Return the [x, y] coordinate for the center point of the cell that contains the specified text.  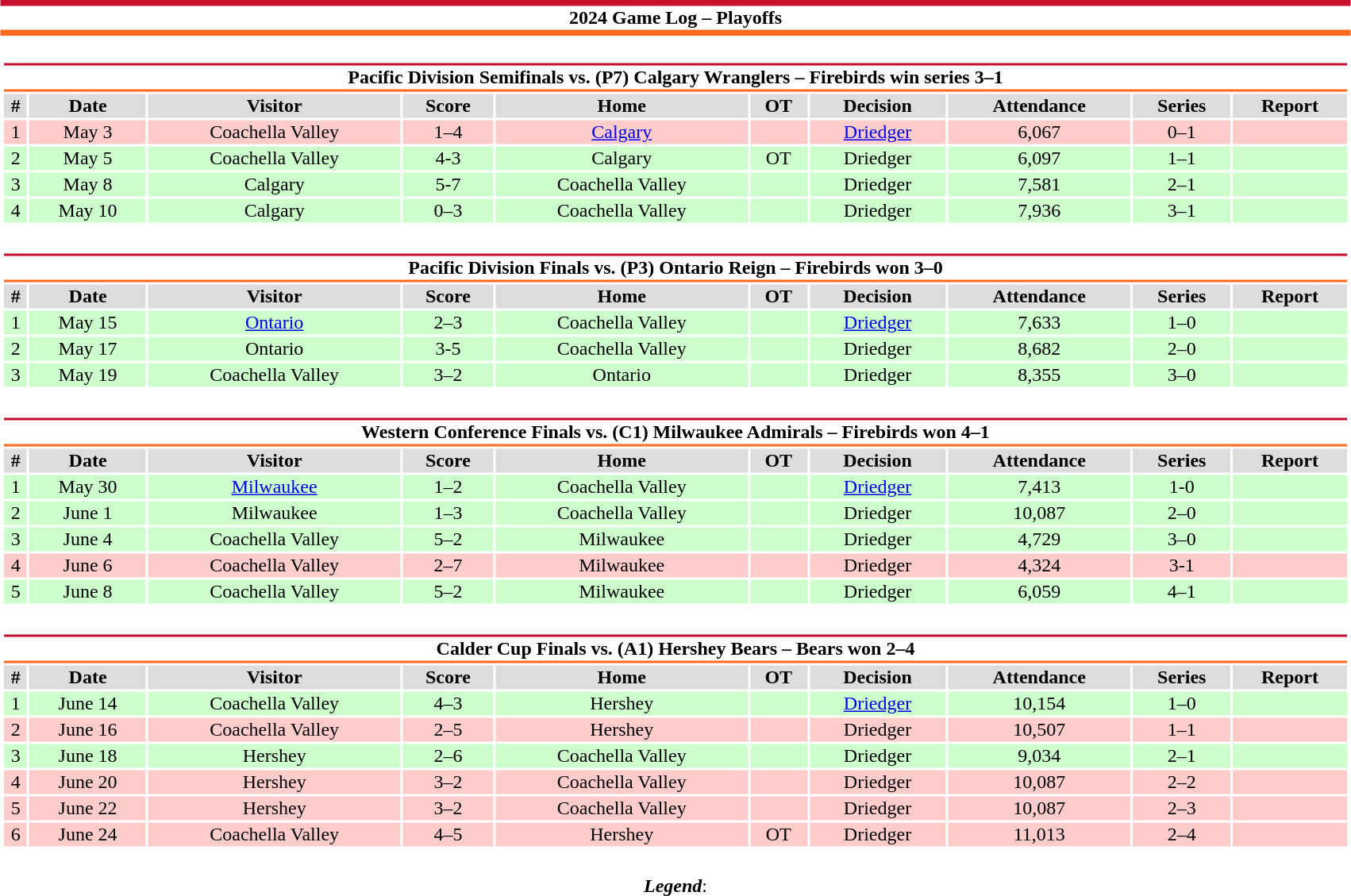
2–7 [448, 566]
3-1 [1181, 566]
11,013 [1039, 834]
6,059 [1039, 591]
May 15 [87, 323]
June 6 [87, 566]
7,936 [1039, 210]
Pacific Division Finals vs. (P3) Ontario Reign – Firebirds won 3–0 [675, 268]
0–3 [448, 210]
Calder Cup Finals vs. (A1) Hershey Bears – Bears won 2–4 [675, 649]
10,507 [1039, 729]
4,729 [1039, 539]
May 10 [87, 210]
1–3 [448, 513]
Pacific Division Semifinals vs. (P7) Calgary Wranglers – Firebirds win series 3–1 [675, 78]
8,682 [1039, 348]
June 1 [87, 513]
9,034 [1039, 756]
June 20 [87, 782]
4–3 [448, 704]
4–5 [448, 834]
7,413 [1039, 486]
2–6 [448, 756]
7,633 [1039, 323]
June 22 [87, 809]
6 [16, 834]
June 8 [87, 591]
May 17 [87, 348]
May 3 [87, 133]
10,154 [1039, 704]
3-5 [448, 348]
5-7 [448, 185]
June 16 [87, 729]
1–4 [448, 133]
1-0 [1181, 486]
May 19 [87, 375]
June 18 [87, 756]
May 30 [87, 486]
2–4 [1181, 834]
7,581 [1039, 185]
4–1 [1181, 591]
6,097 [1039, 158]
6,067 [1039, 133]
4,324 [1039, 566]
1–2 [448, 486]
2–5 [448, 729]
2–2 [1181, 782]
June 4 [87, 539]
3–1 [1181, 210]
Western Conference Finals vs. (C1) Milwaukee Admirals – Firebirds won 4–1 [675, 432]
May 5 [87, 158]
June 14 [87, 704]
June 24 [87, 834]
0–1 [1181, 133]
May 8 [87, 185]
8,355 [1039, 375]
2024 Game Log – Playoffs [675, 17]
4-3 [448, 158]
